Return [x, y] of the center of cell containing provided text 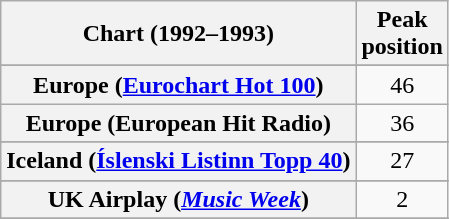
36 [402, 123]
Iceland (Íslenski Listinn Topp 40) [178, 161]
Peakposition [402, 34]
Chart (1992–1993) [178, 34]
46 [402, 85]
Europe (European Hit Radio) [178, 123]
2 [402, 199]
UK Airplay (Music Week) [178, 199]
27 [402, 161]
Europe (Eurochart Hot 100) [178, 85]
